Identify which cell holds the provided text, then report its [x, y] central coordinate. 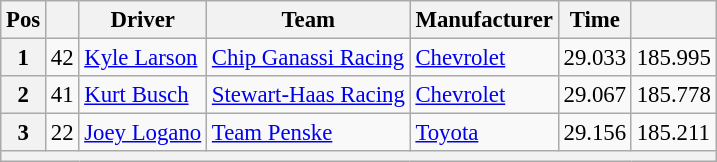
Pos [24, 20]
Joey Logano [143, 133]
29.033 [594, 58]
42 [62, 58]
2 [24, 95]
41 [62, 95]
3 [24, 133]
Chip Ganassi Racing [309, 58]
Team [309, 20]
Driver [143, 20]
185.778 [674, 95]
29.067 [594, 95]
Stewart-Haas Racing [309, 95]
29.156 [594, 133]
Manufacturer [484, 20]
Team Penske [309, 133]
Kurt Busch [143, 95]
185.995 [674, 58]
22 [62, 133]
185.211 [674, 133]
Time [594, 20]
1 [24, 58]
Kyle Larson [143, 58]
Toyota [484, 133]
